Determine the [x, y] coordinate at the center of the cell enclosing the given text.  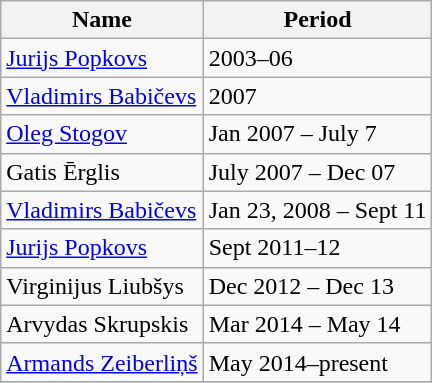
Armands Zeiberliņš [102, 362]
2007 [318, 96]
Jan 23, 2008 – Sept 11 [318, 210]
Gatis Ērglis [102, 172]
Mar 2014 – May 14 [318, 324]
Arvydas Skrupskis [102, 324]
Oleg Stogov [102, 134]
Sept 2011–12 [318, 248]
Jan 2007 – July 7 [318, 134]
Period [318, 20]
July 2007 – Dec 07 [318, 172]
Name [102, 20]
2003–06 [318, 58]
May 2014–present [318, 362]
Virginijus Liubšys [102, 286]
Dec 2012 – Dec 13 [318, 286]
